Pinpoint the cell where the given text exists, returning its (x, y) midpoint coordinate. 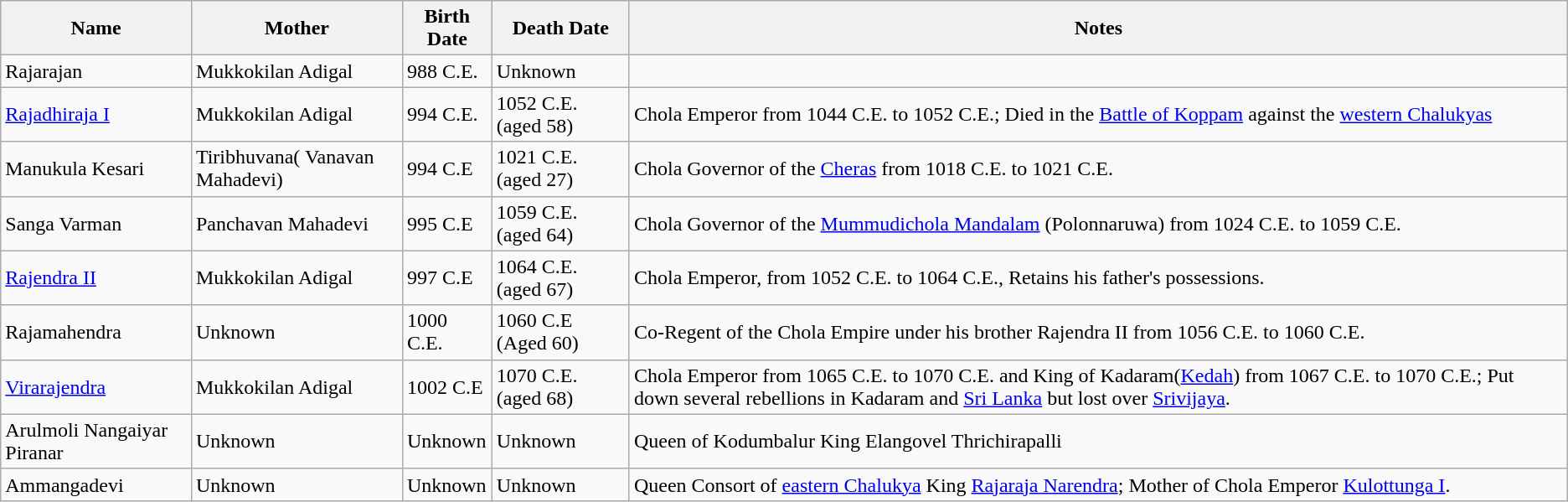
1059 C.E. (aged 64) (560, 223)
994 C.E (447, 169)
Chola Emperor from 1044 C.E. to 1052 C.E.; Died in the Battle of Koppam against the western Chalukyas (1098, 114)
Arulmoli Nangaiyar Piranar (96, 441)
1052 C.E. (aged 58) (560, 114)
Chola Governor of the Mummudichola Mandalam (Polonnaruwa) from 1024 C.E. to 1059 C.E. (1098, 223)
Ammangadevi (96, 484)
Chola Governor of the Cheras from 1018 C.E. to 1021 C.E. (1098, 169)
1064 C.E. (aged 67) (560, 278)
Manukula Kesari (96, 169)
1070 C.E. (aged 68) (560, 387)
1060 C.E(Aged 60) (560, 332)
Co-Regent of the Chola Empire under his brother Rajendra II from 1056 C.E. to 1060 C.E. (1098, 332)
Panchavan Mahadevi (297, 223)
1000 C.E. (447, 332)
1021 C.E. (aged 27) (560, 169)
Tiribhuvana( Vanavan Mahadevi) (297, 169)
Queen of Kodumbalur King Elangovel Thrichirapalli (1098, 441)
Sanga Varman (96, 223)
Rajarajan (96, 71)
Notes (1098, 28)
997 C.E (447, 278)
Mother (297, 28)
Virarajendra (96, 387)
Rajadhiraja I (96, 114)
Queen Consort of eastern Chalukya King Rajaraja Narendra; Mother of Chola Emperor Kulottunga I. (1098, 484)
Chola Emperor, from 1052 C.E. to 1064 C.E., Retains his father's possessions. (1098, 278)
1002 C.E (447, 387)
BirthDate (447, 28)
Rajamahendra (96, 332)
988 C.E. (447, 71)
Name (96, 28)
Death Date (560, 28)
994 C.E. (447, 114)
995 C.E (447, 223)
Rajendra II (96, 278)
